From the cell containing the given text, extract its center point as [X, Y] coordinate. 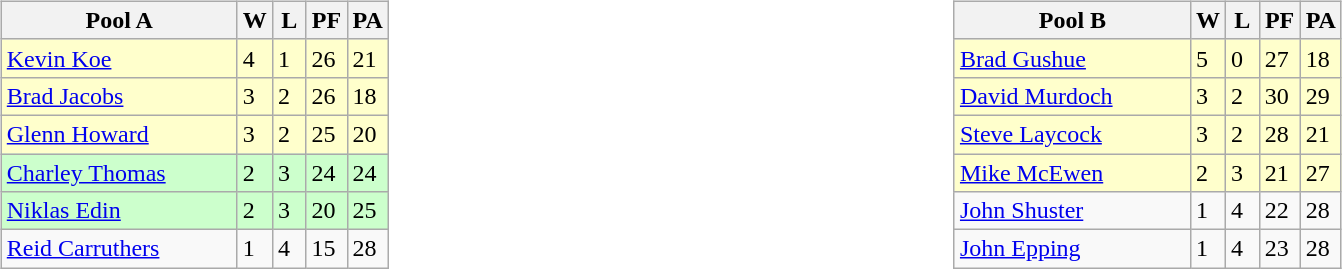
Steve Laycock [1072, 134]
15 [326, 249]
Niklas Edin [119, 211]
5 [1208, 58]
Kevin Koe [119, 58]
Reid Carruthers [119, 249]
30 [1280, 96]
Mike McEwen [1072, 173]
David Murdoch [1072, 96]
John Epping [1072, 249]
Glenn Howard [119, 134]
23 [1280, 249]
Brad Gushue [1072, 58]
29 [1320, 96]
Brad Jacobs [119, 96]
Charley Thomas [119, 173]
22 [1280, 211]
Pool B [1072, 20]
Pool A [119, 20]
John Shuster [1072, 211]
0 [1243, 58]
